Extract the [X, Y] coordinate from the center of the cell holding the provided text.  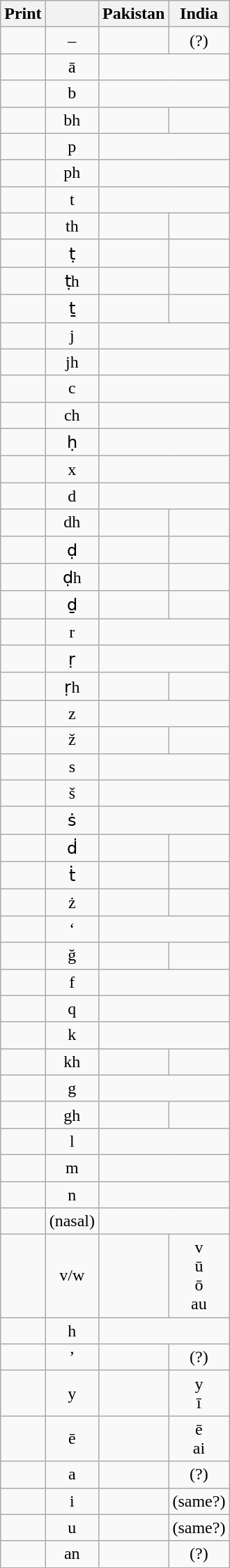
ph [72, 173]
ṭ [72, 253]
v ū ō au [199, 1276]
g [72, 1088]
th [72, 226]
u [72, 1528]
ā [72, 67]
ṯ [72, 308]
j [72, 336]
ḍ [72, 550]
ḋ [72, 848]
s [72, 767]
v/w [72, 1276]
India [199, 14]
k [72, 1035]
gh [72, 1115]
i [72, 1501]
y ī [199, 1394]
ż [72, 903]
ṫ [72, 875]
‘ [72, 929]
(nasal) [72, 1221]
h [72, 1331]
jh [72, 362]
y [72, 1394]
f [72, 982]
t [72, 199]
ḥ [72, 442]
x [72, 469]
m [72, 1168]
b [72, 93]
kh [72, 1062]
p [72, 146]
l [72, 1141]
š [72, 793]
Print [23, 14]
ğ [72, 956]
ṭh [72, 281]
dh [72, 522]
d [72, 496]
r [72, 632]
z [72, 714]
q [72, 1009]
n [72, 1195]
c [72, 389]
ž [72, 740]
bh [72, 120]
ḍh [72, 578]
ṛh [72, 686]
an [72, 1554]
’ [72, 1357]
ē [72, 1438]
ch [72, 415]
a [72, 1475]
ṡ [72, 820]
– [72, 40]
ṛ [72, 659]
ḏ [72, 605]
ē ai [199, 1438]
Pakistan [133, 14]
